Pinpoint the cell where the given text exists, returning its [x, y] midpoint coordinate. 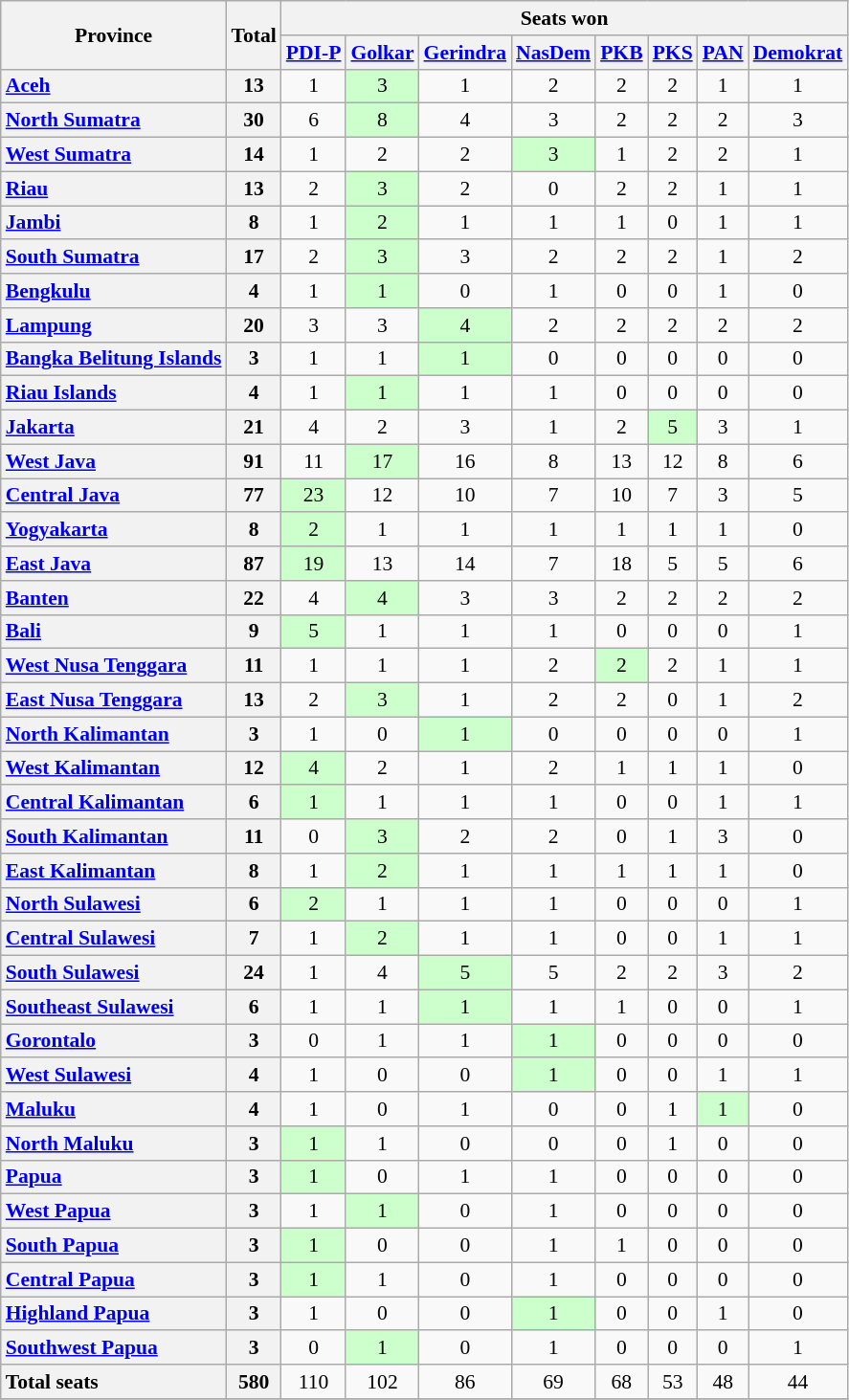
86 [465, 1382]
Bali [114, 632]
Lampung [114, 325]
West Sulawesi [114, 1076]
Central Java [114, 496]
NasDem [553, 53]
48 [724, 1382]
Riau [114, 189]
Central Sulawesi [114, 939]
West Java [114, 461]
16 [465, 461]
53 [673, 1382]
North Maluku [114, 1144]
19 [314, 564]
102 [382, 1382]
Banten [114, 598]
PDI-P [314, 53]
West Sumatra [114, 155]
23 [314, 496]
Jambi [114, 223]
Bengkulu [114, 291]
Aceh [114, 86]
Highland Papua [114, 1314]
Southeast Sulawesi [114, 1007]
91 [253, 461]
South Papua [114, 1246]
580 [253, 1382]
Riau Islands [114, 393]
87 [253, 564]
Jakarta [114, 428]
Total seats [114, 1382]
Central Kalimantan [114, 803]
Seats won [565, 18]
18 [622, 564]
Bangka Belitung Islands [114, 359]
North Sulawesi [114, 904]
PKB [622, 53]
Papua [114, 1177]
PKS [673, 53]
West Kalimantan [114, 768]
Maluku [114, 1109]
Golkar [382, 53]
South Kalimantan [114, 836]
North Sumatra [114, 121]
Gorontalo [114, 1041]
44 [798, 1382]
Demokrat [798, 53]
PAN [724, 53]
9 [253, 632]
Southwest Papua [114, 1348]
North Kalimantan [114, 734]
South Sulawesi [114, 973]
30 [253, 121]
24 [253, 973]
110 [314, 1382]
East Nusa Tenggara [114, 700]
68 [622, 1382]
Province [114, 34]
21 [253, 428]
Gerindra [465, 53]
East Java [114, 564]
West Nusa Tenggara [114, 666]
South Sumatra [114, 257]
69 [553, 1382]
20 [253, 325]
22 [253, 598]
77 [253, 496]
West Papua [114, 1211]
East Kalimantan [114, 871]
Central Papua [114, 1279]
Yogyakarta [114, 530]
Total [253, 34]
